Return [X, Y] of the center of cell containing provided text 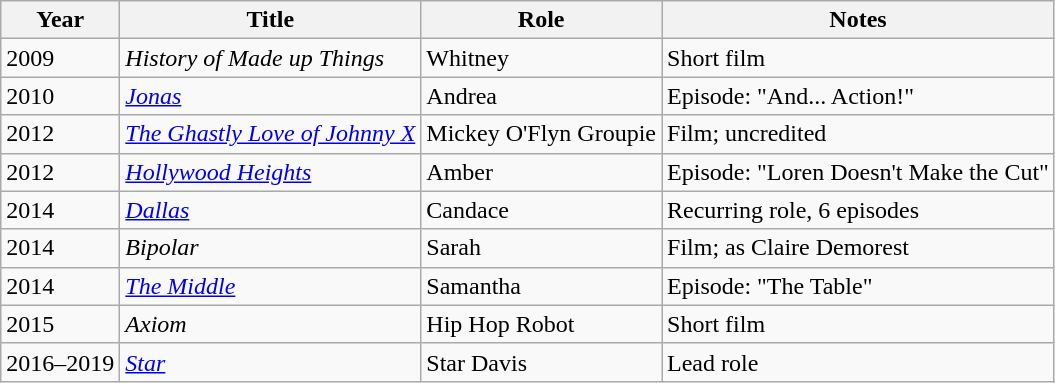
Axiom [270, 324]
Hollywood Heights [270, 172]
Role [542, 20]
Film; as Claire Demorest [858, 248]
Sarah [542, 248]
2010 [60, 96]
Title [270, 20]
Jonas [270, 96]
Episode: "And... Action!" [858, 96]
Recurring role, 6 episodes [858, 210]
Amber [542, 172]
Star Davis [542, 362]
History of Made up Things [270, 58]
Star [270, 362]
Notes [858, 20]
Andrea [542, 96]
Dallas [270, 210]
Candace [542, 210]
Episode: "The Table" [858, 286]
Hip Hop Robot [542, 324]
2015 [60, 324]
The Middle [270, 286]
Episode: "Loren Doesn't Make the Cut" [858, 172]
Bipolar [270, 248]
Year [60, 20]
Mickey O'Flyn Groupie [542, 134]
Film; uncredited [858, 134]
2009 [60, 58]
Whitney [542, 58]
The Ghastly Love of Johnny X [270, 134]
Samantha [542, 286]
2016–2019 [60, 362]
Lead role [858, 362]
